Pinpoint the cell where the given text exists, returning its [x, y] midpoint coordinate. 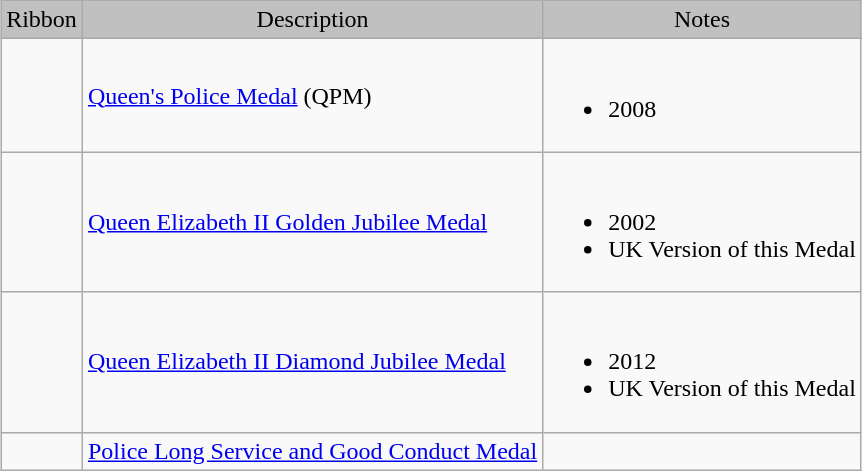
Ribbon [42, 20]
2008 [702, 96]
Queen's Police Medal (QPM) [312, 96]
Queen Elizabeth II Golden Jubilee Medal [312, 222]
Police Long Service and Good Conduct Medal [312, 451]
2012UK Version of this Medal [702, 362]
Description [312, 20]
2002UK Version of this Medal [702, 222]
Notes [702, 20]
Queen Elizabeth II Diamond Jubilee Medal [312, 362]
